Search for the cell housing the specified text and yield its [X, Y] center coordinate. 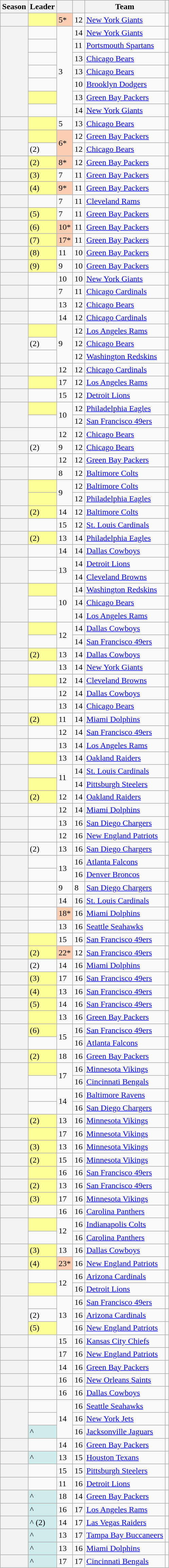
8* [64, 162]
3 [64, 71]
(8) [42, 253]
^ (2) [42, 1522]
9* [64, 188]
(7) [42, 240]
New York Jets [125, 1419]
Season [14, 7]
Jacksonville Jaguars [125, 1432]
23* [64, 1263]
18* [64, 914]
New Orleans Saints [125, 1380]
Houston Texans [125, 1458]
Portsmouth Spartans [125, 46]
Baltimore Ravens [125, 1095]
Team [125, 7]
Indianapolis Colts [125, 1225]
Leader [42, 7]
(9) [42, 266]
6* [64, 143]
Kansas City Chiefs [125, 1341]
Brooklyn Dodgers [125, 84]
Tampa Bay Buccaneers [125, 1535]
Cleveland Rams [125, 201]
17* [64, 240]
Las Vegas Raiders [125, 1522]
10* [64, 227]
22* [64, 952]
5 [64, 123]
Denver Broncos [125, 875]
5* [64, 20]
